Identify which cell holds the provided text, then report its [x, y] central coordinate. 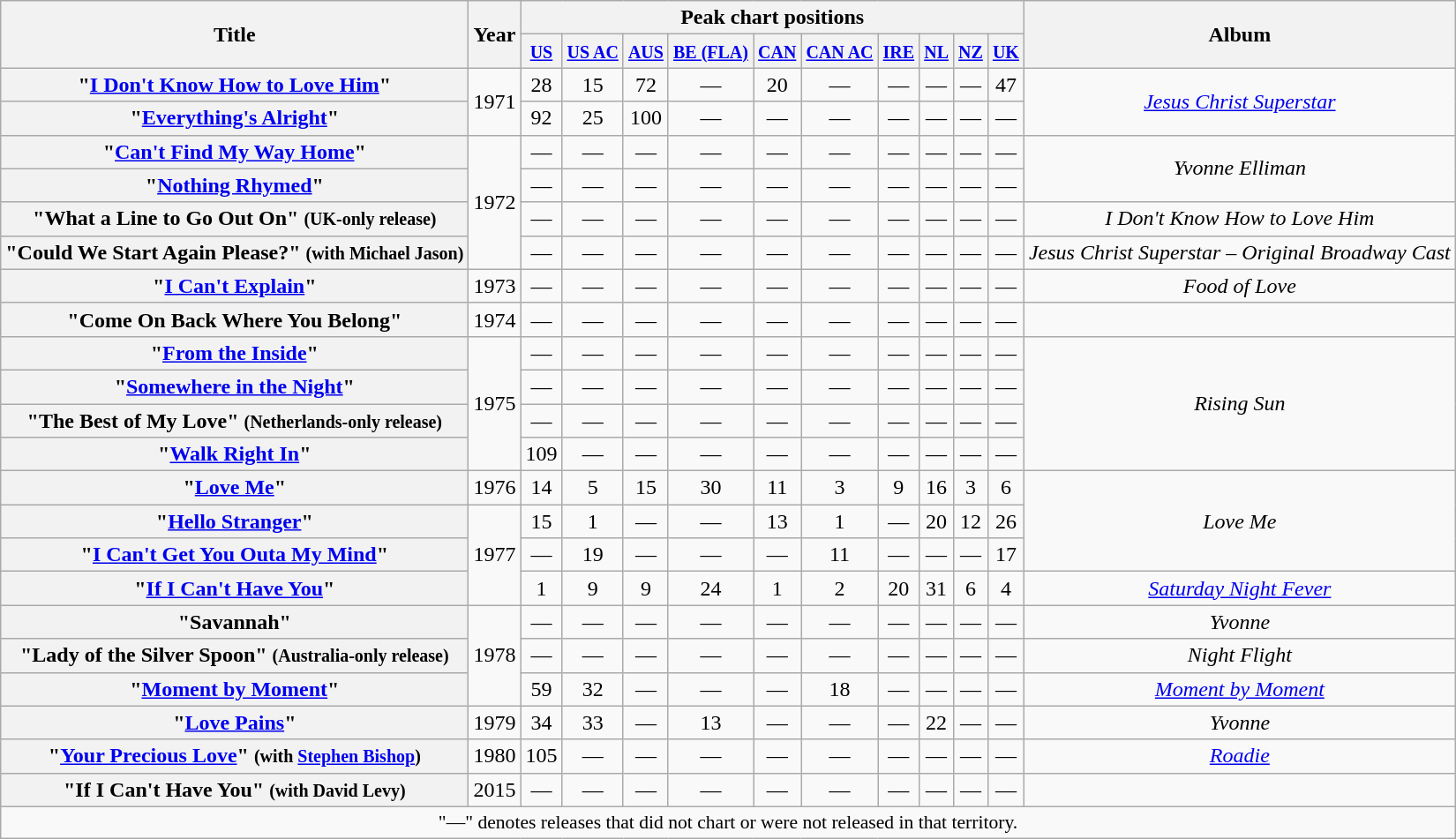
72 [646, 85]
US AC [593, 51]
Night Flight [1239, 655]
2015 [494, 790]
CAN [777, 51]
31 [937, 588]
16 [937, 488]
Love Me [1239, 521]
"I Can't Get You Outa My Mind" [235, 555]
17 [1006, 555]
IRE [898, 51]
CAN AC [840, 51]
NL [937, 51]
12 [971, 521]
26 [1006, 521]
US [542, 51]
14 [542, 488]
1975 [494, 403]
100 [646, 118]
4 [1006, 588]
"The Best of My Love" (Netherlands-only release) [235, 421]
"Come On Back Where You Belong" [235, 319]
2 [840, 588]
1977 [494, 555]
"Nothing Rhymed" [235, 185]
1974 [494, 319]
105 [542, 756]
"Could We Start Again Please?" (with Michael Jason) [235, 252]
109 [542, 454]
Yvonne Elliman [1239, 169]
UK [1006, 51]
Saturday Night Fever [1239, 588]
1971 [494, 101]
59 [542, 689]
AUS [646, 51]
1972 [494, 202]
"Lady of the Silver Spoon" (Australia-only release) [235, 655]
1978 [494, 655]
Rising Sun [1239, 403]
1973 [494, 286]
"Love Pains" [235, 723]
1979 [494, 723]
NZ [971, 51]
"Savannah" [235, 622]
"What a Line to Go Out On" (UK-only release) [235, 219]
18 [840, 689]
Jesus Christ Superstar [1239, 101]
"From the Inside" [235, 353]
Peak chart positions [772, 18]
19 [593, 555]
"I Can't Explain" [235, 286]
"Your Precious Love" (with Stephen Bishop) [235, 756]
"If I Can't Have You" [235, 588]
1980 [494, 756]
32 [593, 689]
1976 [494, 488]
28 [542, 85]
I Don't Know How to Love Him [1239, 219]
5 [593, 488]
Album [1239, 34]
22 [937, 723]
24 [710, 588]
34 [542, 723]
30 [710, 488]
Roadie [1239, 756]
"Hello Stranger" [235, 521]
"Moment by Moment" [235, 689]
"Love Me" [235, 488]
"—" denotes releases that did not chart or were not released in that territory. [729, 822]
Year [494, 34]
33 [593, 723]
"Can't Find My Way Home" [235, 152]
BE (FLA) [710, 51]
Moment by Moment [1239, 689]
"Walk Right In" [235, 454]
"If I Can't Have You" (with David Levy) [235, 790]
"I Don't Know How to Love Him" [235, 85]
"Everything's Alright" [235, 118]
Jesus Christ Superstar – Original Broadway Cast [1239, 252]
Title [235, 34]
92 [542, 118]
47 [1006, 85]
"Somewhere in the Night" [235, 386]
Food of Love [1239, 286]
25 [593, 118]
